From the cell containing the given text, extract its center point as (X, Y) coordinate. 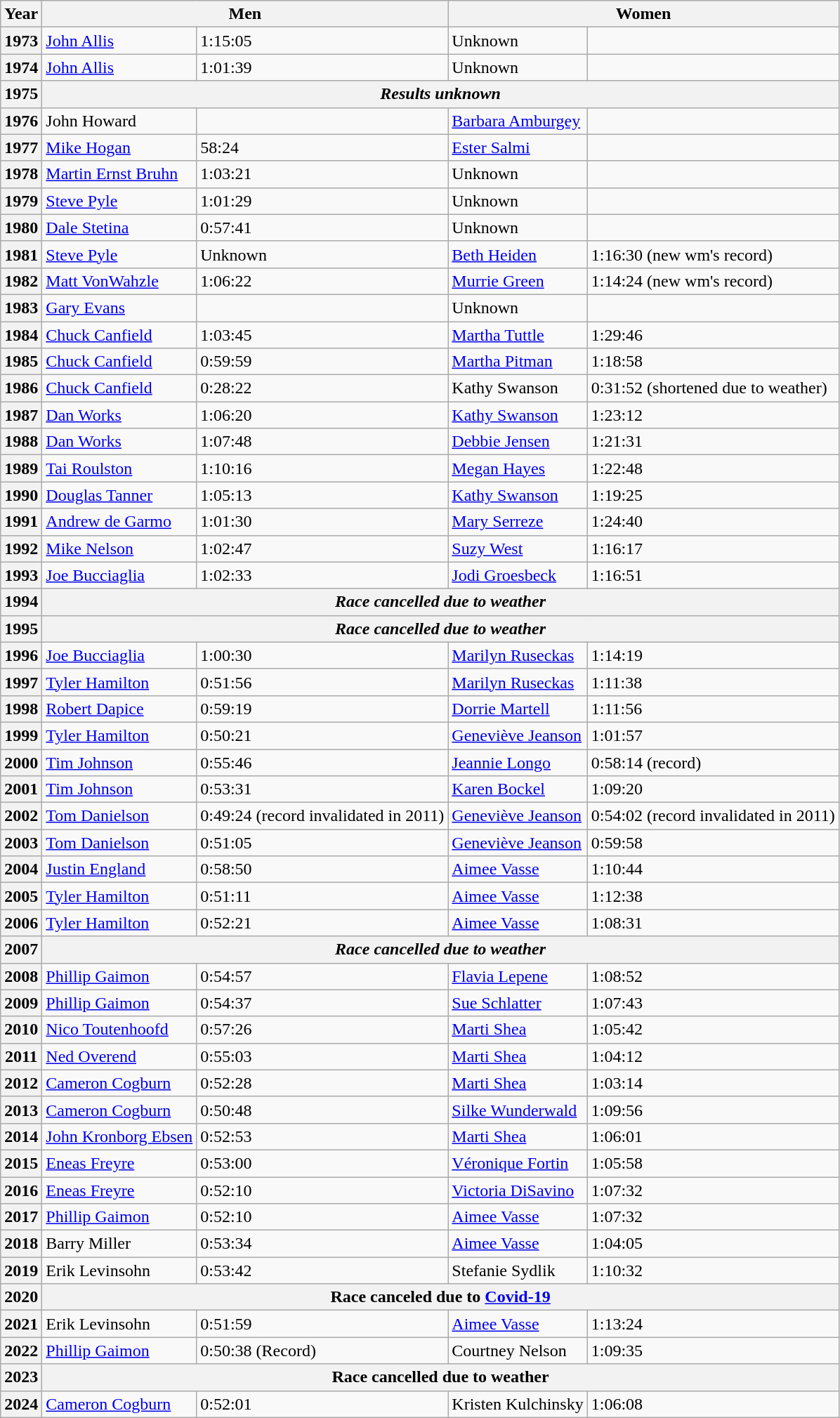
2023 (21, 1377)
1984 (21, 335)
0:52:01 (322, 1404)
1:04:12 (713, 1056)
1:03:21 (322, 174)
Dorrie Martell (518, 709)
Stefanie Sydlik (518, 1271)
1996 (21, 655)
Year (21, 14)
Gary Evans (119, 308)
0:31:52 (shortened due to weather) (713, 388)
1:07:48 (322, 442)
1992 (21, 549)
1973 (21, 41)
1997 (21, 682)
2022 (21, 1351)
Nico Toutenhoofd (119, 1030)
0:52:28 (322, 1083)
1:01:29 (322, 201)
2000 (21, 762)
1980 (21, 228)
1:24:40 (713, 522)
0:51:05 (322, 843)
1:02:33 (322, 575)
0:52:21 (322, 923)
0:57:41 (322, 228)
1:05:13 (322, 495)
0:53:42 (322, 1271)
Barry Miller (119, 1244)
1:09:35 (713, 1351)
0:50:21 (322, 735)
1:01:39 (322, 67)
1:11:38 (713, 682)
2024 (21, 1404)
58:24 (322, 147)
2007 (21, 950)
Silke Wunderwald (518, 1110)
1988 (21, 442)
1979 (21, 201)
1999 (21, 735)
1:00:30 (322, 655)
1:03:14 (713, 1083)
1:08:31 (713, 923)
Robert Dapice (119, 709)
1:07:43 (713, 1003)
0:50:38 (Record) (322, 1351)
0:57:26 (322, 1030)
1990 (21, 495)
1987 (21, 415)
Murrie Green (518, 281)
2016 (21, 1190)
1983 (21, 308)
2009 (21, 1003)
0:53:34 (322, 1244)
1986 (21, 388)
Matt VonWahzle (119, 281)
0:59:19 (322, 709)
1:08:52 (713, 976)
2005 (21, 896)
Race canceled due to Covid-19 (440, 1297)
Mike Nelson (119, 549)
2011 (21, 1056)
Dale Stetina (119, 228)
1985 (21, 362)
1993 (21, 575)
Beth Heiden (518, 254)
Jeannie Longo (518, 762)
0:53:31 (322, 789)
1:12:38 (713, 896)
1:19:25 (713, 495)
1:09:20 (713, 789)
1:18:58 (713, 362)
2014 (21, 1136)
1:16:51 (713, 575)
2006 (21, 923)
2003 (21, 843)
1:01:57 (713, 735)
1:06:08 (713, 1404)
2004 (21, 869)
1981 (21, 254)
2008 (21, 976)
0:28:22 (322, 388)
1982 (21, 281)
Megan Hayes (518, 468)
2021 (21, 1324)
0:54:57 (322, 976)
Karen Bockel (518, 789)
Tai Roulston (119, 468)
0:52:53 (322, 1136)
0:58:14 (record) (713, 762)
Jodi Groesbeck (518, 575)
1:21:31 (713, 442)
1976 (21, 121)
2010 (21, 1030)
0:55:03 (322, 1056)
2019 (21, 1271)
Mary Serreze (518, 522)
Victoria DiSavino (518, 1190)
Andrew de Garmo (119, 522)
2012 (21, 1083)
1:16:17 (713, 549)
2015 (21, 1163)
0:55:46 (322, 762)
1:11:56 (713, 709)
Women (643, 14)
0:59:59 (322, 362)
2018 (21, 1244)
Barbara Amburgey (518, 121)
1978 (21, 174)
Martha Pitman (518, 362)
1:02:47 (322, 549)
Martin Ernst Bruhn (119, 174)
1:16:30 (new wm's record) (713, 254)
1977 (21, 147)
Courtney Nelson (518, 1351)
1:09:56 (713, 1110)
Sue Schlatter (518, 1003)
1975 (21, 94)
1:04:05 (713, 1244)
1:14:19 (713, 655)
1:10:44 (713, 869)
1:13:24 (713, 1324)
0:58:50 (322, 869)
Suzy West (518, 549)
2020 (21, 1297)
Results unknown (440, 94)
2002 (21, 816)
Men (245, 14)
1:15:05 (322, 41)
1974 (21, 67)
0:51:11 (322, 896)
1:10:16 (322, 468)
2001 (21, 789)
Ned Overend (119, 1056)
1:23:12 (713, 415)
0:51:56 (322, 682)
1989 (21, 468)
1:06:22 (322, 281)
1:03:45 (322, 335)
1:05:58 (713, 1163)
1:29:46 (713, 335)
0:50:48 (322, 1110)
1:05:42 (713, 1030)
1:01:30 (322, 522)
1:22:48 (713, 468)
1995 (21, 629)
Douglas Tanner (119, 495)
0:54:37 (322, 1003)
1991 (21, 522)
0:59:58 (713, 843)
Kristen Kulchinsky (518, 1404)
Debbie Jensen (518, 442)
John Kronborg Ebsen (119, 1136)
Véronique Fortin (518, 1163)
1:06:01 (713, 1136)
1998 (21, 709)
1994 (21, 602)
Martha Tuttle (518, 335)
Flavia Lepene (518, 976)
2017 (21, 1217)
0:53:00 (322, 1163)
1:06:20 (322, 415)
1:14:24 (new wm's record) (713, 281)
0:49:24 (record invalidated in 2011) (322, 816)
2013 (21, 1110)
Mike Hogan (119, 147)
Ester Salmi (518, 147)
0:54:02 (record invalidated in 2011) (713, 816)
Justin England (119, 869)
0:51:59 (322, 1324)
John Howard (119, 121)
1:10:32 (713, 1271)
